Return the [X, Y] coordinate for the center point of the cell that contains the specified text.  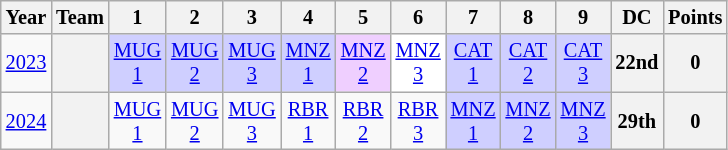
CAT1 [474, 63]
Points [695, 17]
RBR1 [308, 121]
6 [418, 17]
RBR3 [418, 121]
8 [528, 17]
22nd [636, 63]
9 [584, 17]
DC [636, 17]
CAT3 [584, 63]
CAT2 [528, 63]
RBR2 [364, 121]
2 [194, 17]
3 [252, 17]
7 [474, 17]
1 [138, 17]
5 [364, 17]
2023 [26, 63]
Team [80, 17]
4 [308, 17]
Year [26, 17]
29th [636, 121]
2024 [26, 121]
